Capture the cell that displays the provided text and extract its (X, Y) central coordinate. 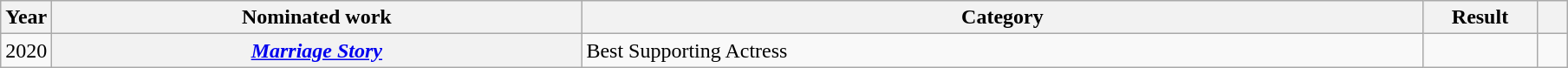
Marriage Story (317, 51)
Result (1480, 17)
Year (26, 17)
Category (1002, 17)
Nominated work (317, 17)
2020 (26, 51)
Best Supporting Actress (1002, 51)
